Pinpoint the cell where the given text exists, returning its (X, Y) midpoint coordinate. 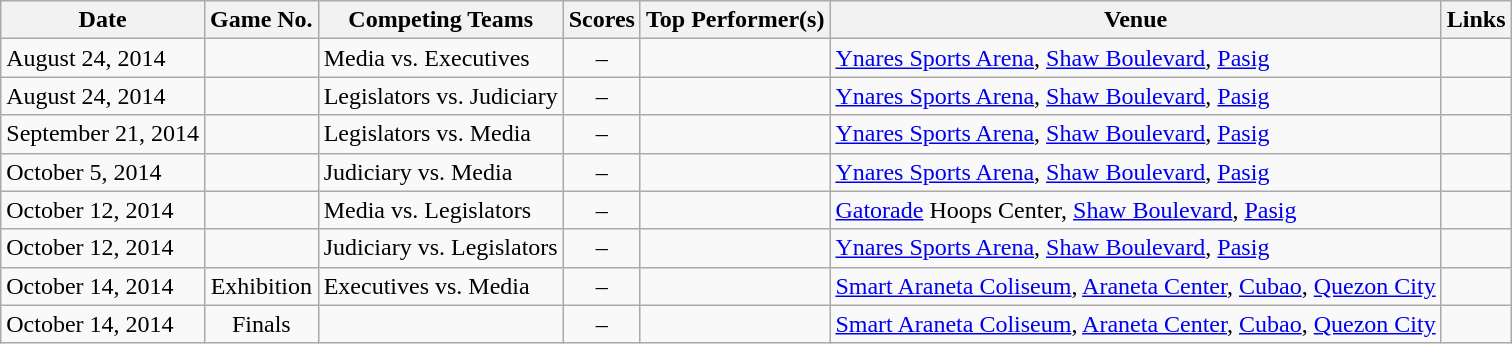
Gatorade Hoops Center, Shaw Boulevard, Pasig (1136, 210)
Date (103, 20)
Judiciary vs. Legislators (440, 248)
Media vs. Legislators (440, 210)
Legislators vs. Judiciary (440, 96)
Links (1476, 20)
Venue (1136, 20)
Judiciary vs. Media (440, 172)
Competing Teams (440, 20)
September 21, 2014 (103, 134)
October 5, 2014 (103, 172)
Legislators vs. Media (440, 134)
Media vs. Executives (440, 58)
Finals (261, 324)
Scores (602, 20)
Executives vs. Media (440, 286)
Game No. (261, 20)
Top Performer(s) (734, 20)
Exhibition (261, 286)
